Extract the [x, y] coordinate from the center of the cell holding the provided text.  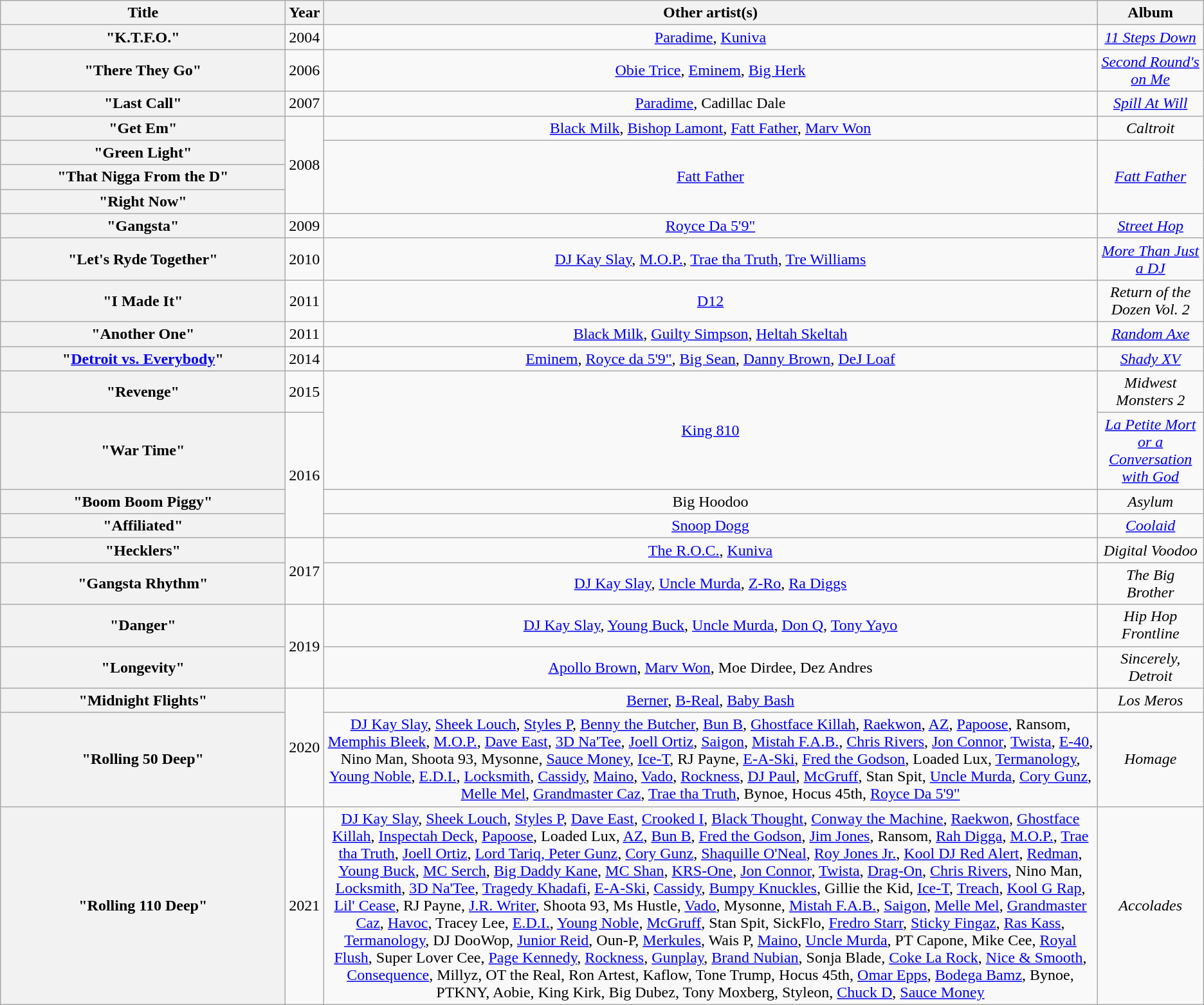
Apollo Brown, Marv Won, Moe Dirdee, Dez Andres [710, 667]
Digital Voodoo [1150, 550]
"There They Go" [143, 71]
Sincerely, Detroit [1150, 667]
2007 [305, 104]
"Boom Boom Piggy" [143, 502]
DJ Kay Slay, Uncle Murda, Z-Ro, Ra Diggs [710, 584]
Spill At Will [1150, 104]
"Last Call" [143, 104]
11 Steps Down [1150, 37]
2019 [305, 646]
"Midnight Flights" [143, 700]
The Big Brother [1150, 584]
"That Nigga From the D" [143, 177]
2016 [305, 476]
Second Round's on Me [1150, 71]
2004 [305, 37]
"Affiliated" [143, 526]
"K.T.F.O." [143, 37]
"Gangsta Rhythm" [143, 584]
"Revenge" [143, 392]
"War Time" [143, 451]
2015 [305, 392]
"Rolling 50 Deep" [143, 759]
"Gangsta" [143, 226]
Midwest Monsters 2 [1150, 392]
Obie Trice, Eminem, Big Herk [710, 71]
"Danger" [143, 625]
Shady XV [1150, 358]
"Right Now" [143, 201]
"Get Em" [143, 128]
2014 [305, 358]
Big Hoodoo [710, 502]
Album [1150, 13]
Hip Hop Frontline [1150, 625]
More Than Just a DJ [1150, 258]
Coolaid [1150, 526]
Asylum [1150, 502]
"Detroit vs. Everybody" [143, 358]
"Longevity" [143, 667]
Caltroit [1150, 128]
Title [143, 13]
2006 [305, 71]
Homage [1150, 759]
2021 [305, 905]
Black Milk, Bishop Lamont, Fatt Father, Marv Won [710, 128]
"Let's Ryde Together" [143, 258]
"Rolling 110 Deep" [143, 905]
Eminem, Royce da 5'9", Big Sean, Danny Brown, DeJ Loaf [710, 358]
2020 [305, 747]
2017 [305, 571]
Accolades [1150, 905]
Paradime, Cadillac Dale [710, 104]
Year [305, 13]
Snoop Dogg [710, 526]
Los Meros [1150, 700]
Paradime, Kuniva [710, 37]
DJ Kay Slay, Young Buck, Uncle Murda, Don Q, Tony Yayo [710, 625]
"Green Light" [143, 152]
Return of the Dozen Vol. 2 [1150, 301]
"Hecklers" [143, 550]
Street Hop [1150, 226]
Black Milk, Guilty Simpson, Heltah Skeltah [710, 334]
King 810 [710, 430]
2008 [305, 165]
"I Made It" [143, 301]
2009 [305, 226]
"Another One" [143, 334]
Berner, B-Real, Baby Bash [710, 700]
D12 [710, 301]
Random Axe [1150, 334]
The R.O.C., Kuniva [710, 550]
La Petite Mort or a Conversation with God [1150, 451]
Royce Da 5'9" [710, 226]
2010 [305, 258]
DJ Kay Slay, M.O.P., Trae tha Truth, Tre Williams [710, 258]
Other artist(s) [710, 13]
